Return the (x, y) coordinate for the center point of the cell that contains the specified text.  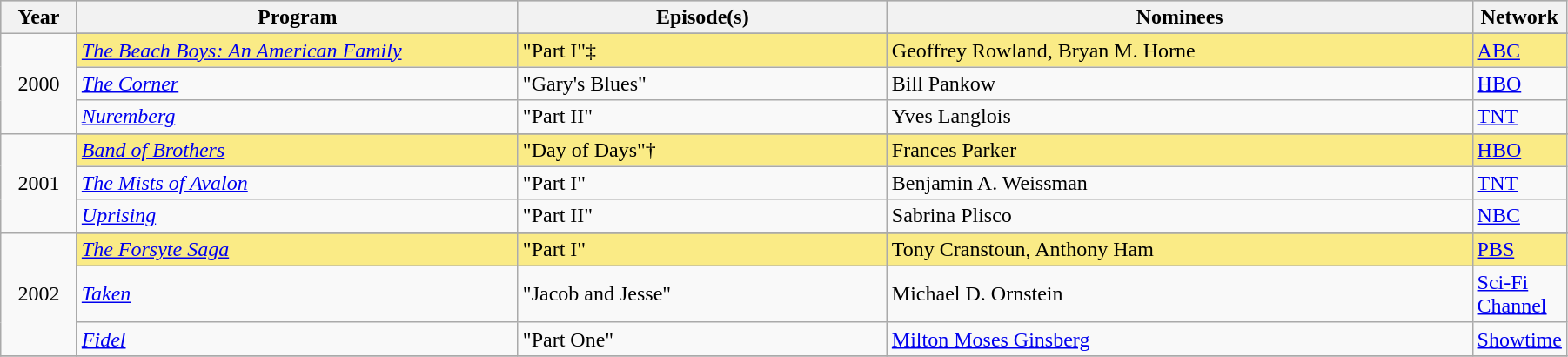
"Part One" (702, 339)
Network (1519, 17)
Benjamin A. Weissman (1180, 183)
ABC (1519, 51)
Sabrina Plisco (1180, 216)
Tony Cranstoun, Anthony Ham (1180, 249)
Program (298, 17)
Geoffrey Rowland, Bryan M. Horne (1180, 51)
Sci-Fi Channel (1519, 294)
The Forsyte Saga (298, 249)
Nominees (1180, 17)
The Mists of Avalon (298, 183)
"Jacob and Jesse" (702, 294)
Fidel (298, 339)
Year (39, 17)
NBC (1519, 216)
Michael D. Ornstein (1180, 294)
Showtime (1519, 339)
The Beach Boys: An American Family (298, 51)
Taken (298, 294)
Band of Brothers (298, 150)
PBS (1519, 249)
Milton Moses Ginsberg (1180, 339)
Bill Pankow (1180, 84)
Nuremberg (298, 117)
The Corner (298, 84)
"Day of Days"† (702, 150)
2002 (39, 294)
Episode(s) (702, 17)
"Part I"‡ (702, 51)
Yves Langlois (1180, 117)
"Gary's Blues" (702, 84)
Uprising (298, 216)
Frances Parker (1180, 150)
2000 (39, 84)
2001 (39, 183)
